Provide the [x, y] coordinate of the cell's center where the given text is located.  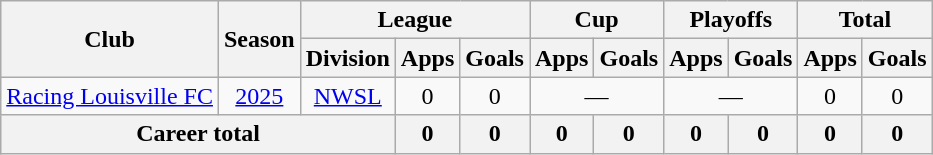
Division [348, 58]
Club [110, 39]
Playoffs [731, 20]
2025 [259, 96]
Career total [198, 134]
Racing Louisville FC [110, 96]
Season [259, 39]
NWSL [348, 96]
Total [865, 20]
League [414, 20]
Cup [597, 20]
